Scan for the cell matching the given text and deliver its (X, Y) coordinate at center. 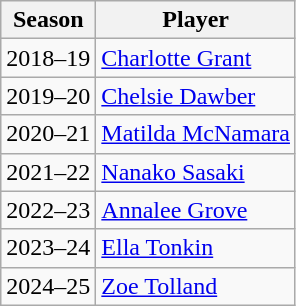
Zoe Tolland (196, 286)
Ella Tonkin (196, 248)
Annalee Grove (196, 210)
Nanako Sasaki (196, 172)
2023–24 (48, 248)
Chelsie Dawber (196, 96)
2018–19 (48, 58)
2019–20 (48, 96)
2024–25 (48, 286)
2020–21 (48, 134)
Charlotte Grant (196, 58)
Matilda McNamara (196, 134)
Season (48, 20)
2021–22 (48, 172)
Player (196, 20)
2022–23 (48, 210)
